Identify which cell holds the provided text, then report its (x, y) central coordinate. 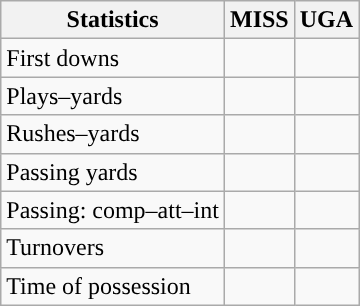
First downs (113, 58)
Turnovers (113, 248)
Statistics (113, 20)
MISS (259, 20)
Passing: comp–att–int (113, 210)
UGA (326, 20)
Passing yards (113, 172)
Rushes–yards (113, 134)
Time of possession (113, 286)
Plays–yards (113, 96)
